Extract the [x, y] coordinate from the center of the cell holding the provided text.  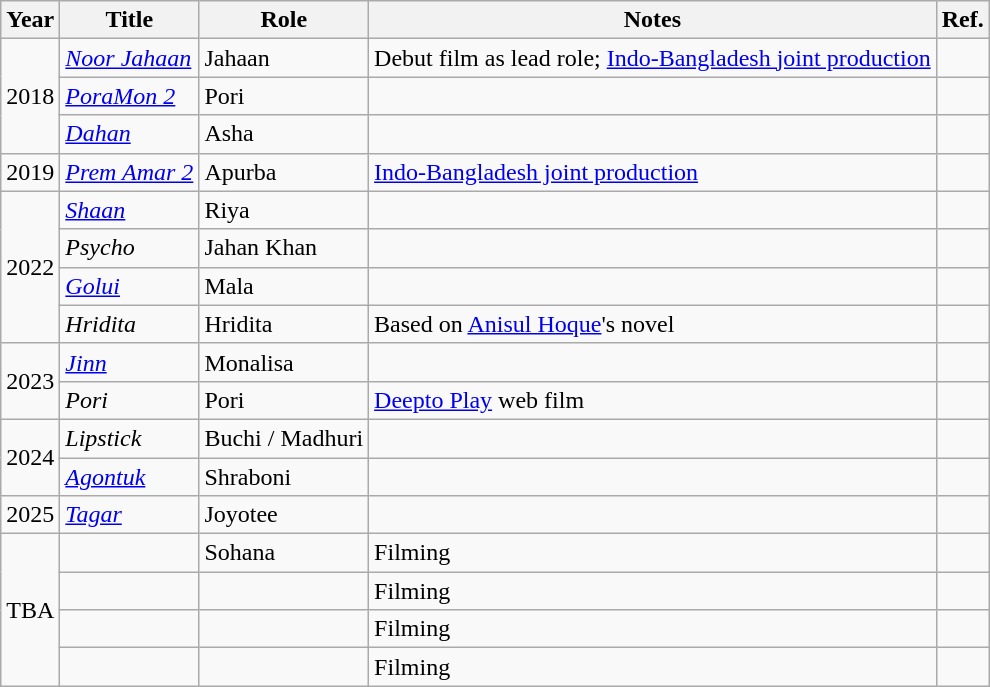
Joyotee [284, 515]
Dahan [130, 134]
Shraboni [284, 477]
Asha [284, 134]
Buchi / Madhuri [284, 438]
Year [30, 20]
Sohana [284, 553]
Apurba [284, 172]
Debut film as lead role; Indo-Bangladesh joint production [653, 58]
Riya [284, 210]
Prem Amar 2 [130, 172]
Notes [653, 20]
Golui [130, 286]
PoraMon 2 [130, 96]
Mala [284, 286]
Based on Anisul Hoque's novel [653, 324]
TBA [30, 610]
Psycho [130, 248]
Jahaan [284, 58]
Monalisa [284, 362]
Ref. [962, 20]
Title [130, 20]
Tagar [130, 515]
2022 [30, 267]
Deepto Play web film [653, 400]
2018 [30, 96]
2024 [30, 457]
2019 [30, 172]
2025 [30, 515]
Agontuk [130, 477]
Noor Jahaan [130, 58]
Shaan [130, 210]
Role [284, 20]
Jahan Khan [284, 248]
Lipstick [130, 438]
Indo-Bangladesh joint production [653, 172]
Jinn [130, 362]
2023 [30, 381]
